From the cell containing the given text, extract its center point as [x, y] coordinate. 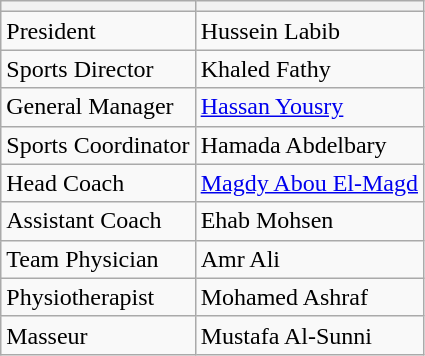
Masseur [98, 335]
Assistant Coach [98, 221]
General Manager [98, 107]
Mustafa Al-Sunni [309, 335]
President [98, 31]
Team Physician [98, 259]
Hamada Abdelbary [309, 145]
Khaled Fathy [309, 69]
Mohamed Ashraf [309, 297]
Amr Ali [309, 259]
Hassan Yousry [309, 107]
Head Coach [98, 183]
Physiotherapist [98, 297]
Magdy Abou El-Magd [309, 183]
Hussein Labib [309, 31]
Sports Coordinator [98, 145]
Sports Director [98, 69]
Ehab Mohsen [309, 221]
